Detect which cell encompasses the target text, then output its (X, Y) center coordinate. 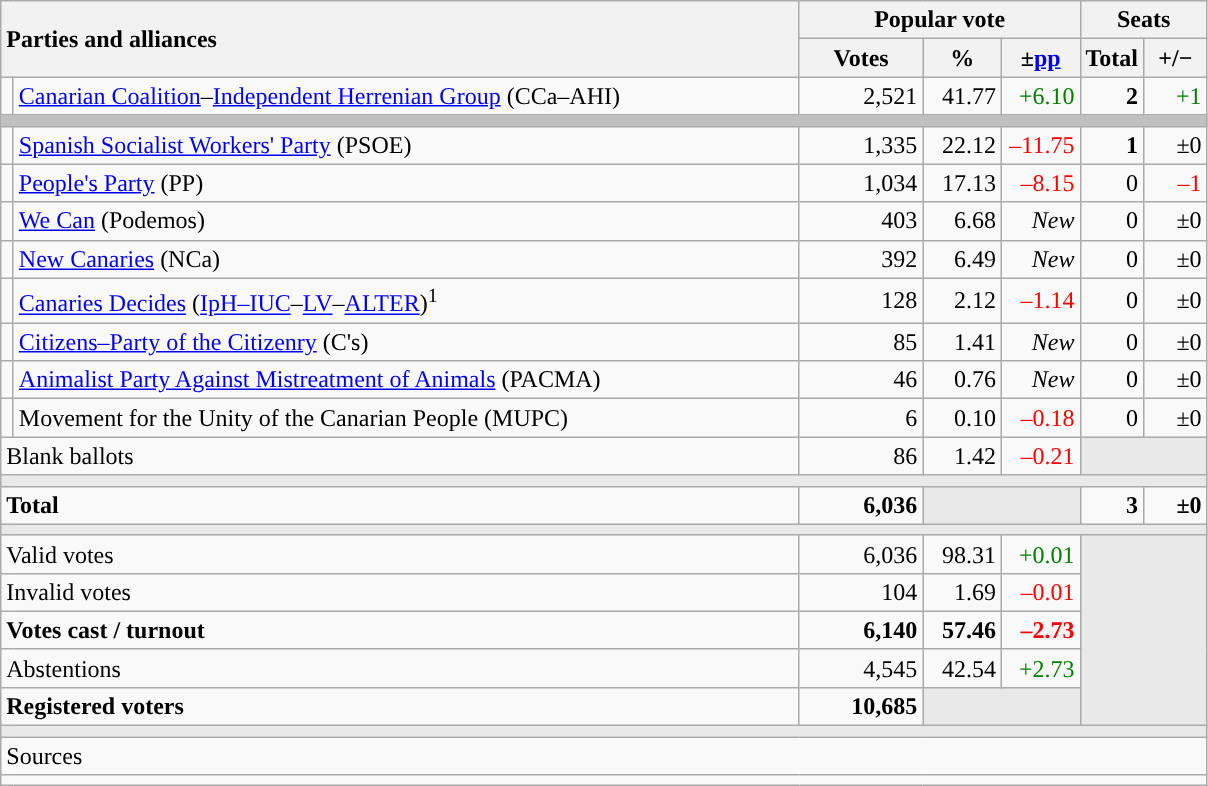
+6.10 (1040, 96)
±pp (1040, 58)
41.77 (962, 96)
0.10 (962, 418)
–1.14 (1040, 300)
Votes cast / turnout (400, 630)
0.76 (962, 380)
Canaries Decides (IpH–IUC–LV–ALTER)1 (406, 300)
85 (861, 342)
–2.73 (1040, 630)
Movement for the Unity of the Canarian People (MUPC) (406, 418)
Abstentions (400, 668)
–1 (1176, 183)
Registered voters (400, 706)
Blank ballots (400, 456)
4,545 (861, 668)
Popular vote (940, 20)
+/− (1176, 58)
Spanish Socialist Workers' Party (PSOE) (406, 145)
2 (1112, 96)
2.12 (962, 300)
10,685 (861, 706)
1.69 (962, 592)
57.46 (962, 630)
Votes (861, 58)
% (962, 58)
Seats (1144, 20)
22.12 (962, 145)
1,034 (861, 183)
6,140 (861, 630)
New Canaries (NCa) (406, 259)
–0.18 (1040, 418)
1,335 (861, 145)
392 (861, 259)
46 (861, 380)
–11.75 (1040, 145)
1.42 (962, 456)
–8.15 (1040, 183)
86 (861, 456)
+1 (1176, 96)
104 (861, 592)
–0.21 (1040, 456)
People's Party (PP) (406, 183)
403 (861, 221)
Parties and alliances (400, 39)
98.31 (962, 554)
17.13 (962, 183)
Citizens–Party of the Citizenry (C's) (406, 342)
Canarian Coalition–Independent Herrenian Group (CCa–AHI) (406, 96)
2,521 (861, 96)
6.68 (962, 221)
6.49 (962, 259)
6 (861, 418)
3 (1112, 505)
42.54 (962, 668)
–0.01 (1040, 592)
+0.01 (1040, 554)
We Can (Podemos) (406, 221)
1 (1112, 145)
Animalist Party Against Mistreatment of Animals (PACMA) (406, 380)
128 (861, 300)
Sources (604, 756)
Invalid votes (400, 592)
+2.73 (1040, 668)
1.41 (962, 342)
Valid votes (400, 554)
